Scan for the cell matching the given text and deliver its [X, Y] coordinate at center. 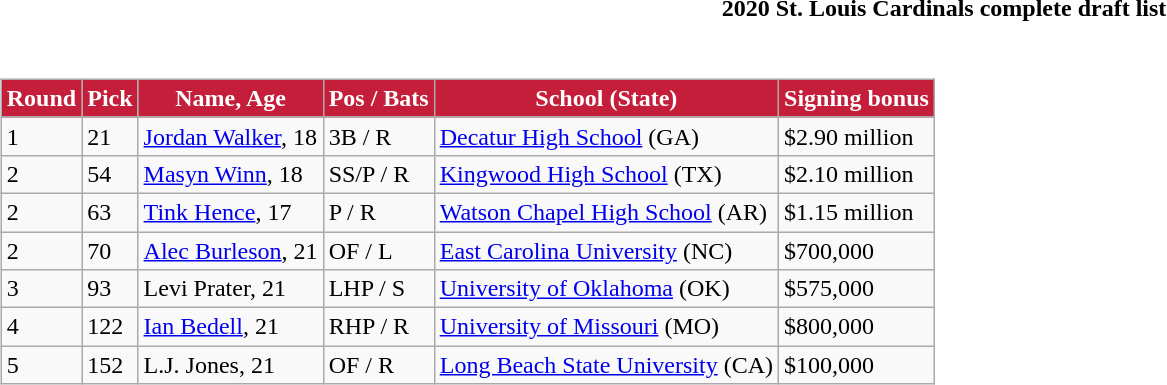
3 [41, 289]
93 [110, 289]
Ian Bedell, 21 [230, 327]
LHP / S [378, 289]
5 [41, 365]
Alec Burleson, 21 [230, 251]
$575,000 [857, 289]
Long Beach State University (CA) [606, 365]
Masyn Winn, 18 [230, 174]
Signing bonus [857, 98]
L.J. Jones, 21 [230, 365]
Tink Hence, 17 [230, 212]
$100,000 [857, 365]
Kingwood High School (TX) [606, 174]
1 [41, 136]
University of Oklahoma (OK) [606, 289]
4 [41, 327]
122 [110, 327]
Name, Age [230, 98]
$700,000 [857, 251]
$2.10 million [857, 174]
70 [110, 251]
University of Missouri (MO) [606, 327]
Pick [110, 98]
School (State) [606, 98]
152 [110, 365]
21 [110, 136]
$1.15 million [857, 212]
Pos / Bats [378, 98]
Levi Prater, 21 [230, 289]
OF / L [378, 251]
East Carolina University (NC) [606, 251]
63 [110, 212]
Watson Chapel High School (AR) [606, 212]
54 [110, 174]
Jordan Walker, 18 [230, 136]
$800,000 [857, 327]
RHP / R [378, 327]
OF / R [378, 365]
P / R [378, 212]
SS/P / R [378, 174]
Decatur High School (GA) [606, 136]
$2.90 million [857, 136]
3B / R [378, 136]
Round [41, 98]
